Scan for the cell matching the given text and deliver its (x, y) coordinate at center. 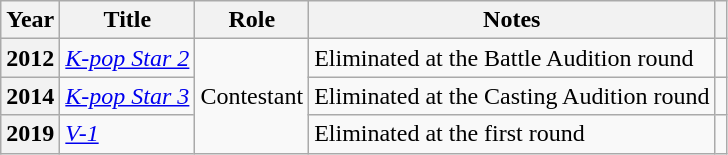
Eliminated at the Casting Audition round (512, 96)
2012 (30, 58)
2019 (30, 134)
Contestant (252, 96)
V-1 (128, 134)
Notes (512, 20)
Year (30, 20)
K-pop Star 2 (128, 58)
K-pop Star 3 (128, 96)
2014 (30, 96)
Eliminated at the Battle Audition round (512, 58)
Title (128, 20)
Role (252, 20)
Eliminated at the first round (512, 134)
